Pinpoint the cell where the given text exists, returning its [X, Y] midpoint coordinate. 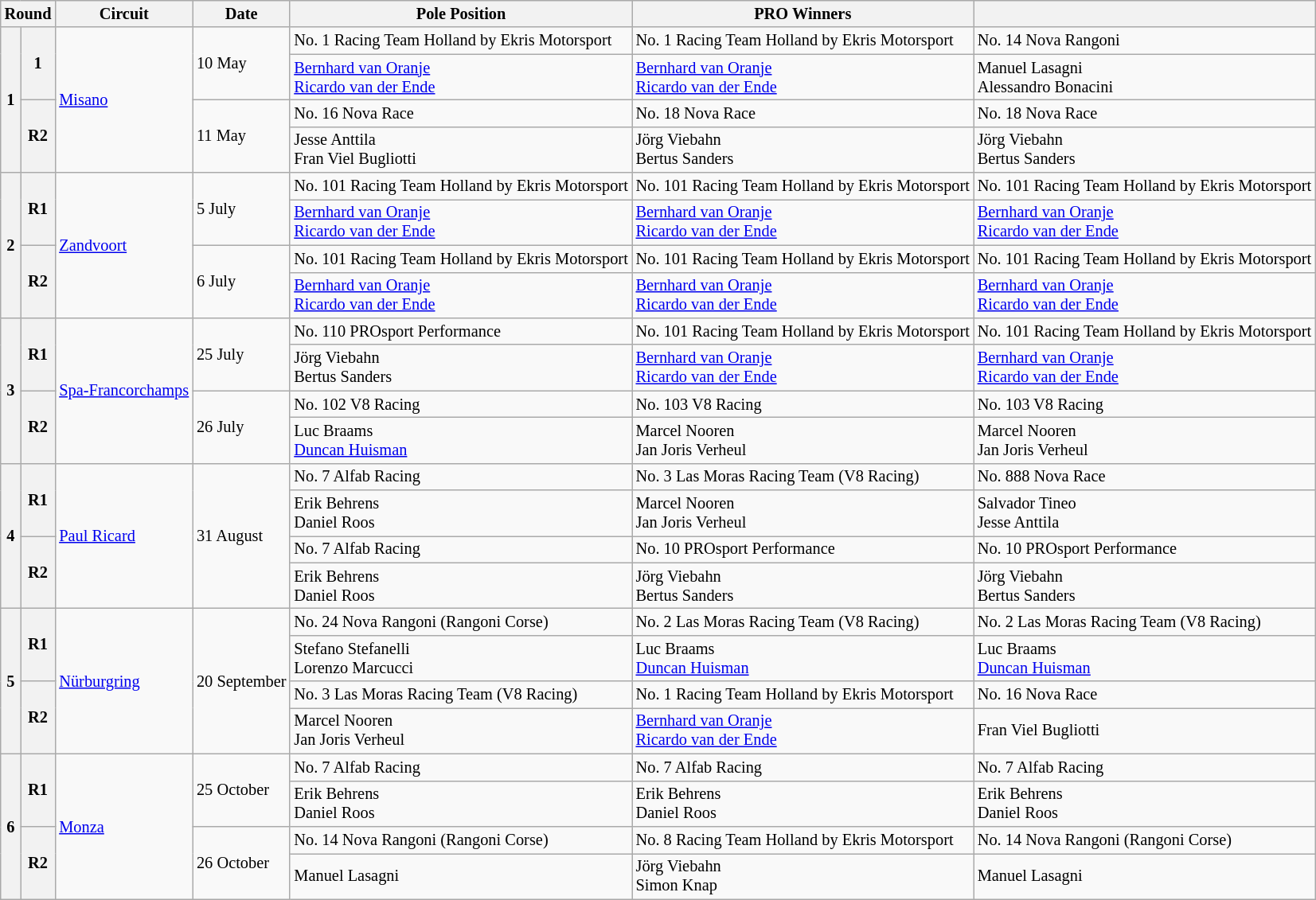
4 [11, 536]
5 July [241, 208]
No. 888 Nova Race [1145, 477]
10 May [241, 64]
6 July [241, 282]
Pole Position [460, 14]
Monza [124, 826]
3 [11, 390]
Zandvoort [124, 245]
Round [29, 14]
31 August [241, 536]
Nürburgring [124, 681]
2 [11, 245]
26 July [241, 427]
5 [11, 681]
Fran Viel Bugliotti [1145, 731]
Date [241, 14]
Misano [124, 100]
No. 8 Racing Team Holland by Ekris Motorsport [802, 840]
Manuel Lasagni Alessandro Bonacini [1145, 77]
6 [11, 826]
No. 110 PROsport Performance [460, 331]
No. 24 Nova Rangoni (Rangoni Corse) [460, 621]
No. 14 Nova Rangoni [1145, 41]
20 September [241, 681]
25 October [241, 789]
Jörg Viebahn Simon Knap [802, 876]
Stefano Stefanelli Lorenzo Marcucci [460, 658]
Salvador Tineo Jesse Anttila [1145, 513]
PRO Winners [802, 14]
25 July [241, 353]
Spa-Francorchamps [124, 390]
Jesse Anttila Fran Viel Bugliotti [460, 150]
Paul Ricard [124, 536]
Circuit [124, 14]
26 October [241, 863]
No. 102 V8 Racing [460, 404]
11 May [241, 135]
